Return (x, y) of the center of cell containing provided text 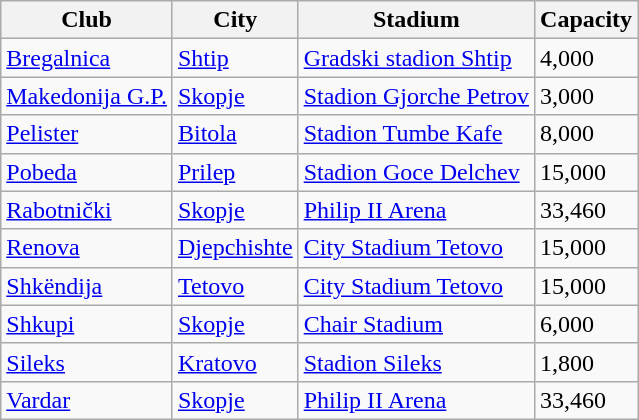
6,000 (586, 324)
Shtip (235, 58)
Makedonija G.P. (87, 96)
Shkëndija (87, 286)
8,000 (586, 134)
Rabotnički (87, 210)
Capacity (586, 20)
Tetovo (235, 286)
Djepchishte (235, 248)
Stadion Goce Delchev (416, 172)
4,000 (586, 58)
Pelister (87, 134)
Kratovo (235, 362)
Bitola (235, 134)
Bregalnica (87, 58)
Gradski stadion Shtip (416, 58)
Shkupi (87, 324)
3,000 (586, 96)
Chair Stadium (416, 324)
Sileks (87, 362)
Club (87, 20)
Renova (87, 248)
Stadion Gjorche Petrov (416, 96)
City (235, 20)
Vardar (87, 400)
Stadion Sileks (416, 362)
Stadium (416, 20)
Stadion Tumbe Kafe (416, 134)
Prilep (235, 172)
Pobeda (87, 172)
1,800 (586, 362)
